For the text-containing cell, return its midpoint in [x, y] coordinate format. 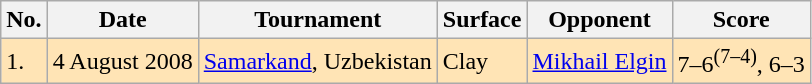
No. [24, 20]
Surface [482, 20]
Samarkand, Uzbekistan [318, 62]
1. [24, 62]
4 August 2008 [122, 62]
Clay [482, 62]
Opponent [600, 20]
7–6(7–4), 6–3 [741, 62]
Mikhail Elgin [600, 62]
Tournament [318, 20]
Date [122, 20]
Score [741, 20]
